Output the (x, y) coordinate of the center of the cell containing the given text.  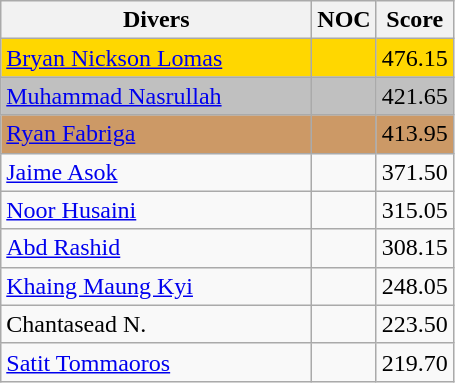
NOC (344, 20)
Noor Husaini (156, 210)
371.50 (414, 172)
315.05 (414, 210)
Ryan Fabriga (156, 134)
Khaing Maung Kyi (156, 286)
308.15 (414, 248)
Chantasead N. (156, 324)
476.15 (414, 58)
Bryan Nickson Lomas (156, 58)
Satit Tommaoros (156, 362)
Score (414, 20)
413.95 (414, 134)
Abd Rashid (156, 248)
219.70 (414, 362)
421.65 (414, 96)
223.50 (414, 324)
Muhammad Nasrullah (156, 96)
248.05 (414, 286)
Divers (156, 20)
Jaime Asok (156, 172)
